Scan for the cell matching the given text and deliver its [X, Y] coordinate at center. 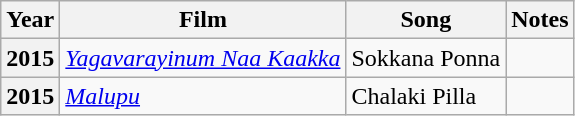
Film [203, 20]
Sokkana Ponna [426, 58]
Malupu [203, 96]
Song [426, 20]
Notes [540, 20]
Chalaki Pilla [426, 96]
Yagavarayinum Naa Kaakka [203, 58]
Year [30, 20]
